Extract the (X, Y) coordinate from the center of the cell holding the provided text.  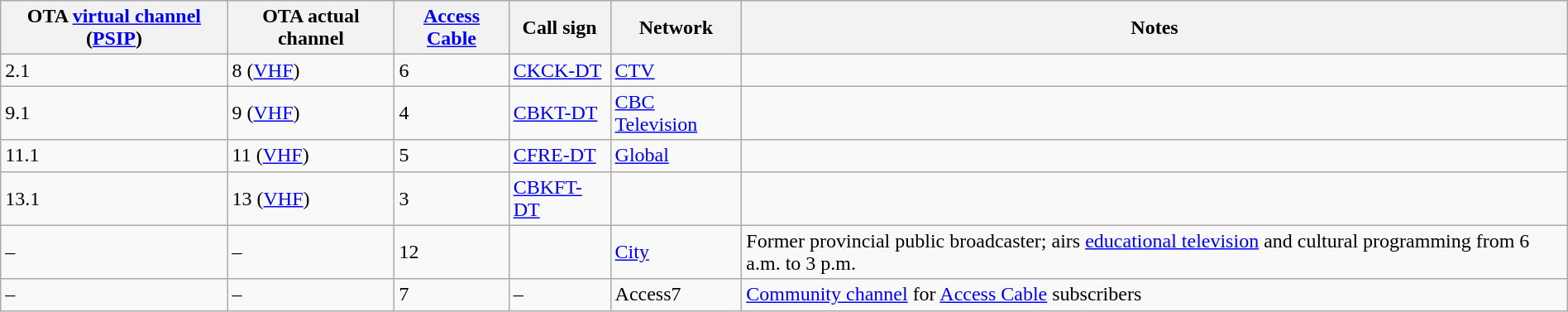
3 (452, 199)
OTA actual channel (311, 28)
Network (676, 28)
Call sign (559, 28)
Access7 (676, 295)
12 (452, 252)
OTA virtual channel (PSIP) (114, 28)
Global (676, 156)
5 (452, 156)
8 (VHF) (311, 70)
4 (452, 113)
11 (VHF) (311, 156)
CBC Television (676, 113)
9 (VHF) (311, 113)
Community channel for Access Cable subscribers (1154, 295)
Access Cable (452, 28)
CBKFT-DT (559, 199)
13.1 (114, 199)
Former provincial public broadcaster; airs educational television and cultural programming from 6 a.m. to 3 p.m. (1154, 252)
Notes (1154, 28)
2.1 (114, 70)
CFRE-DT (559, 156)
6 (452, 70)
CBKT-DT (559, 113)
City (676, 252)
9.1 (114, 113)
11.1 (114, 156)
13 (VHF) (311, 199)
7 (452, 295)
CTV (676, 70)
CKCK-DT (559, 70)
